Pinpoint the cell where the given text exists, returning its [x, y] midpoint coordinate. 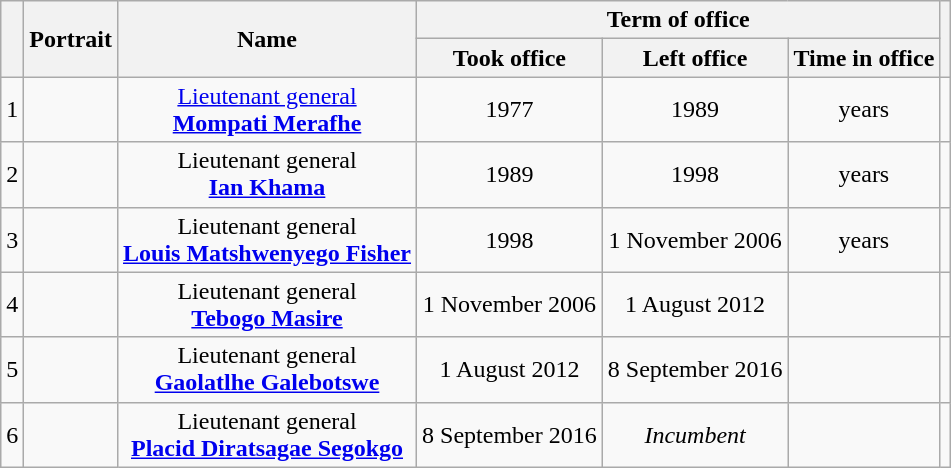
Lieutenant generalTebogo Masire [266, 304]
Lieutenant generalPlacid Diratsagae Segokgo [266, 434]
Lieutenant generalMompati Merafhe [266, 110]
Took office [510, 58]
Lieutenant generalLouis Matshwenyego Fisher [266, 240]
6 [12, 434]
5 [12, 370]
2 [12, 174]
Lieutenant generalGaolatlhe Galebotswe [266, 370]
Lieutenant generalIan Khama [266, 174]
1 [12, 110]
Name [266, 39]
4 [12, 304]
3 [12, 240]
Term of office [678, 20]
Time in office [864, 58]
Left office [695, 58]
Incumbent [695, 434]
1977 [510, 110]
Portrait [71, 39]
